Pinpoint the cell where the given text exists, returning its (X, Y) midpoint coordinate. 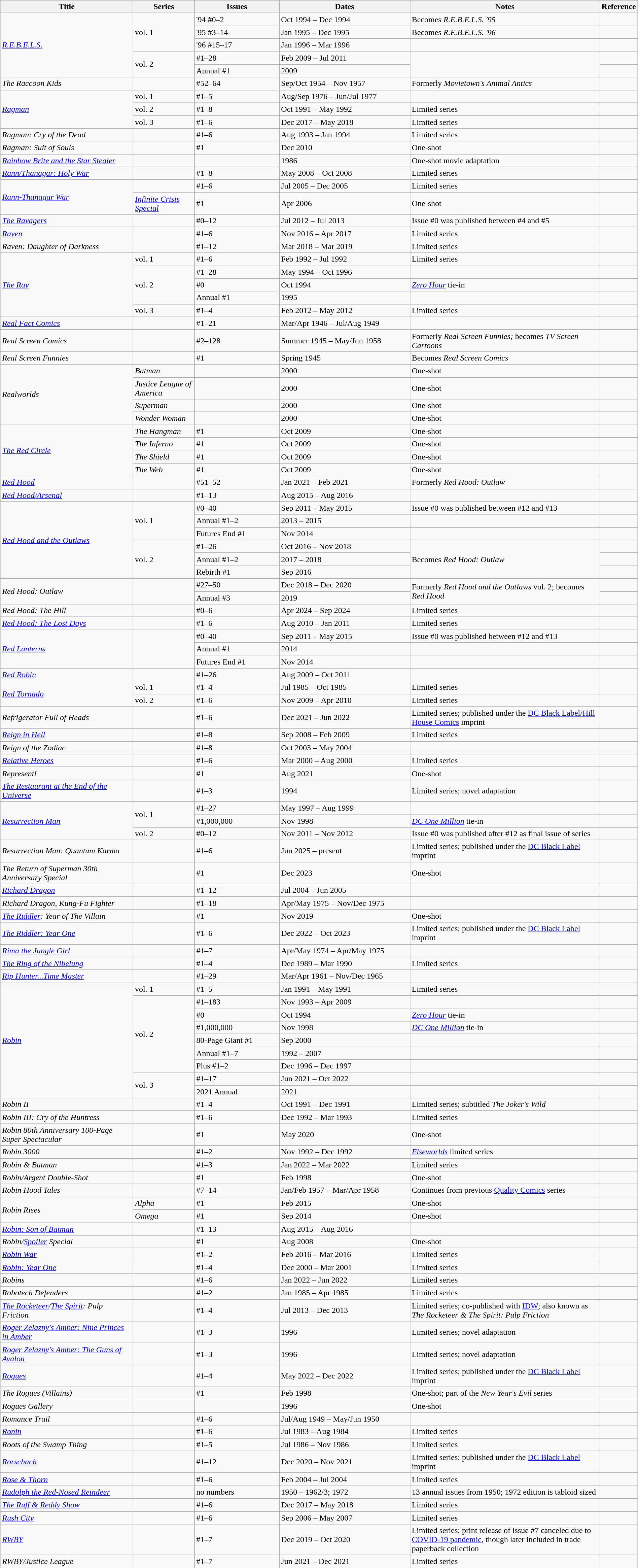
Aug 2009 – Oct 2011 (345, 675)
Ragman: Suit of Souls (67, 147)
The Riddler: Year of The Villain (67, 916)
Real Screen Funnies (67, 358)
Dec 1996 – Dec 1997 (345, 1066)
The Web (164, 470)
Represent! (67, 773)
#0–6 (237, 611)
Feb 2015 (345, 1203)
Limited series; print release of issue #7 canceled due to COVID-19 pandemic, though later included in trade paperback collection (505, 1540)
One-shot; part of the New Year's Evil series (505, 1393)
Becomes Red Hood: Outlaw (505, 559)
Red Hood: Outlaw (67, 591)
#1–183 (237, 1002)
Jan 2021 – Feb 2021 (345, 482)
One-shot movie adaptation (505, 161)
Relative Heroes (67, 760)
Oct 2003 – May 2004 (345, 748)
Nov 2019 (345, 916)
2014 (345, 649)
Jan 1991 – May 1991 (345, 989)
Apr/May 1974 – Apr/May 1975 (345, 951)
Red Tornado (67, 694)
#1–27 (237, 808)
Rose & Thorn (67, 1479)
Plus #1–2 (237, 1066)
Alpha (164, 1203)
Red Hood and the Outlaws (67, 540)
Jan 1996 – Mar 1996 (345, 45)
Robin/Argent Double-Shot (67, 1178)
Real Screen Comics (67, 341)
Robin II (67, 1104)
Dec 1989 – Mar 1990 (345, 963)
Ronin (67, 1432)
2013 – 2015 (345, 521)
Apr 2006 (345, 203)
The Rocketeer/The Spirit: Pulp Friction (67, 1310)
Refrigerator Full of Heads (67, 718)
2021 Annual (237, 1092)
Infinite Crisis Special (164, 203)
Limited series; published under the DC Black Label/Hill House Comics imprint (505, 718)
'96 #15–17 (237, 45)
Robin & Batman (67, 1165)
Jun 2025 – present (345, 851)
Aug 2008 (345, 1241)
Raven (67, 234)
Robin War (67, 1254)
Formerly Real Screen Funnies; becomes TV Screen Cartoons (505, 341)
May 1997 – Aug 1999 (345, 808)
Rorschach (67, 1462)
The Ring of the Nibelung (67, 963)
Sep 2000 (345, 1040)
Robin/Spoiler Special (67, 1241)
Jan 1985 – Apr 1985 (345, 1293)
Dec 2019 – Oct 2020 (345, 1540)
Title (67, 7)
May 1994 – Oct 1996 (345, 272)
Oct 2016 – Nov 2018 (345, 546)
1950 – 1962/3; 1972 (345, 1492)
Sep 2016 (345, 572)
Romance Trail (67, 1419)
Issues (237, 7)
Jan/Feb 1957 – Mar/Apr 1958 (345, 1190)
Summer 1945 – May/Jun 1958 (345, 341)
Dec 2022 – Oct 2023 (345, 933)
Spring 1945 (345, 358)
Ragman (67, 109)
Apr 2024 – Sep 2024 (345, 611)
Nov 1992 – Dec 1992 (345, 1152)
#7–14 (237, 1190)
May 2020 (345, 1134)
Dec 2021 – Jun 2022 (345, 718)
Oct 1994 – Dec 1994 (345, 20)
Sep 2014 (345, 1216)
Aug/Sep 1976 – Jun/Jul 1977 (345, 96)
Roger Zelazny's Amber: Nine Princes in Amber (67, 1332)
Richard Dragon (67, 890)
May 2008 – Oct 2008 (345, 173)
Jun 2021 – Oct 2022 (345, 1079)
no numbers (237, 1492)
Jul 1983 – Aug 1984 (345, 1432)
Red Robin (67, 675)
Becomes Real Screen Comics (505, 358)
Richard Dragon, Kung-Fu Fighter (67, 903)
Robin 80th Anniversary 100-Page Super Spectacular (67, 1134)
Apr/May 1975 – Nov/Dec 1975 (345, 903)
Robin III: Cry of the Huntress (67, 1117)
Justice League of America (164, 388)
Jan 2022 – Mar 2022 (345, 1165)
Feb 2016 – Mar 2016 (345, 1254)
Jan 2022 – Jun 2022 (345, 1280)
Sep/Oct 1954 – Nov 1957 (345, 83)
Aug 1993 – Jan 1994 (345, 135)
Formerly Red Hood and the Outlaws vol. 2; becomes Red Hood (505, 591)
'94 #0–2 (237, 20)
#1–18 (237, 903)
Red Hood: The Hill (67, 611)
2017 – 2018 (345, 559)
Rann/Thanagar: Holy War (67, 173)
Robins (67, 1280)
2009 (345, 71)
Becomes R.E.B.E.L.S. '95 (505, 20)
Rush City (67, 1518)
The Ray (67, 285)
Notes (505, 7)
Omega (164, 1216)
Feb 2012 – May 2012 (345, 310)
#1–29 (237, 976)
The Red Circle (67, 450)
Aug 2010 – Jan 2011 (345, 623)
1986 (345, 161)
The Raccoon Kids (67, 83)
80-Page Giant #1 (237, 1040)
2021 (345, 1092)
Issue #0 was published after #12 as final issue of series (505, 834)
R.E.B.E.L.S. (67, 45)
Rann-Thanagar War (67, 197)
Real Fact Comics (67, 323)
The Restaurant at the End of the Universe (67, 790)
Feb 2009 – Jul 2011 (345, 58)
Jul 2013 – Dec 2013 (345, 1310)
#52–64 (237, 83)
Rogues (67, 1376)
May 2022 – Dec 2022 (345, 1376)
The Riddler: Year One (67, 933)
The Hangman (164, 431)
#2–128 (237, 341)
'95 #3–14 (237, 32)
Rebirth #1 (237, 572)
Red Hood (67, 482)
13 annual issues from 1950; 1972 edition is tabloid sized (505, 1492)
Realworlds (67, 395)
Resurrection Man (67, 821)
Formerly Movietown's Animal Antics (505, 83)
Series (164, 7)
Formerly Red Hood: Outlaw (505, 482)
Limited series; subtitled The Joker's Wild (505, 1104)
Rima the Jungle Girl (67, 951)
Reference (618, 7)
#27–50 (237, 585)
Mar/Apr 1961 – Nov/Dec 1965 (345, 976)
Rip Hunter...Time Master (67, 976)
RWBY (67, 1540)
The Inferno (164, 444)
The Shield (164, 457)
Robin: Year One (67, 1267)
Wonder Woman (164, 418)
Aug 2021 (345, 773)
Jul 2005 – Dec 2005 (345, 186)
Dec 2023 (345, 873)
Mar/Apr 1946 – Jul/Aug 1949 (345, 323)
Dec 2018 – Dec 2020 (345, 585)
Red Lanterns (67, 649)
Rainbow Brite and the Star Stealer (67, 161)
Rogues Gallery (67, 1406)
Rudolph the Red-Nosed Reindeer (67, 1492)
2019 (345, 598)
1992 – 2007 (345, 1053)
Feb 1992 – Jul 1992 (345, 259)
The Ruff & Reddy Show (67, 1505)
Jun 2021 – Dec 2021 (345, 1562)
The Ravagers (67, 221)
Jul/Aug 1949 – May/Jun 1950 (345, 1419)
Elseworlds limited series (505, 1152)
Nov 2016 – Apr 2017 (345, 234)
Red Hood/Arsenal (67, 495)
Nov 2011 – Nov 2012 (345, 834)
Jan 1995 – Dec 1995 (345, 32)
Sep 2006 – May 2007 (345, 1518)
Limited series; co-published with IDW; also known as The Rocketeer & The Spirit: Pulp Friction (505, 1310)
Jul 1985 – Oct 1985 (345, 687)
Robin Hood Tales (67, 1190)
Oct 1991 – May 1992 (345, 109)
Mar 2000 – Aug 2000 (345, 760)
Raven: Daughter of Darkness (67, 246)
Dec 2000 – Mar 2001 (345, 1267)
1995 (345, 298)
The Return of Superman 30th Anniversary Special (67, 873)
Red Hood: The Lost Days (67, 623)
Feb 2004 – Jul 2004 (345, 1479)
Ragman: Cry of the Dead (67, 135)
Mar 2018 – Mar 2019 (345, 246)
Robin: Son of Batman (67, 1229)
#1–21 (237, 323)
Dates (345, 7)
#51–52 (237, 482)
#1–17 (237, 1079)
Nov 1993 – Apr 2009 (345, 1002)
Annual #1–7 (237, 1053)
Robin Rises (67, 1209)
Issue #0 was published between #4 and #5 (505, 221)
Roger Zelazny's Amber: The Guns of Avalon (67, 1354)
Dec 2020 – Nov 2021 (345, 1462)
Roots of the Swamp Thing (67, 1444)
Robin (67, 1040)
Annual #3 (237, 598)
Jul 2012 – Jul 2013 (345, 221)
Oct 1991 – Dec 1991 (345, 1104)
Dec 1992 – Mar 1993 (345, 1117)
Dec 2010 (345, 147)
Continues from previous Quality Comics series (505, 1190)
Reign of the Zodiac (67, 748)
Sep 2008 – Feb 2009 (345, 735)
Robotech Defenders (67, 1293)
Resurrection Man: Quantum Karma (67, 851)
RWBY/Justice League (67, 1562)
Superman (164, 406)
Jul 1986 – Nov 1986 (345, 1444)
Nov 2009 – Apr 2010 (345, 700)
1994 (345, 790)
Reign in Hell (67, 735)
Batman (164, 371)
Jul 2004 – Jun 2005 (345, 890)
Becomes R.E.B.E.L.S. '96 (505, 32)
The Rogues (Villains) (67, 1393)
Robin 3000 (67, 1152)
